Detect which cell encompasses the target text, then output its [x, y] center coordinate. 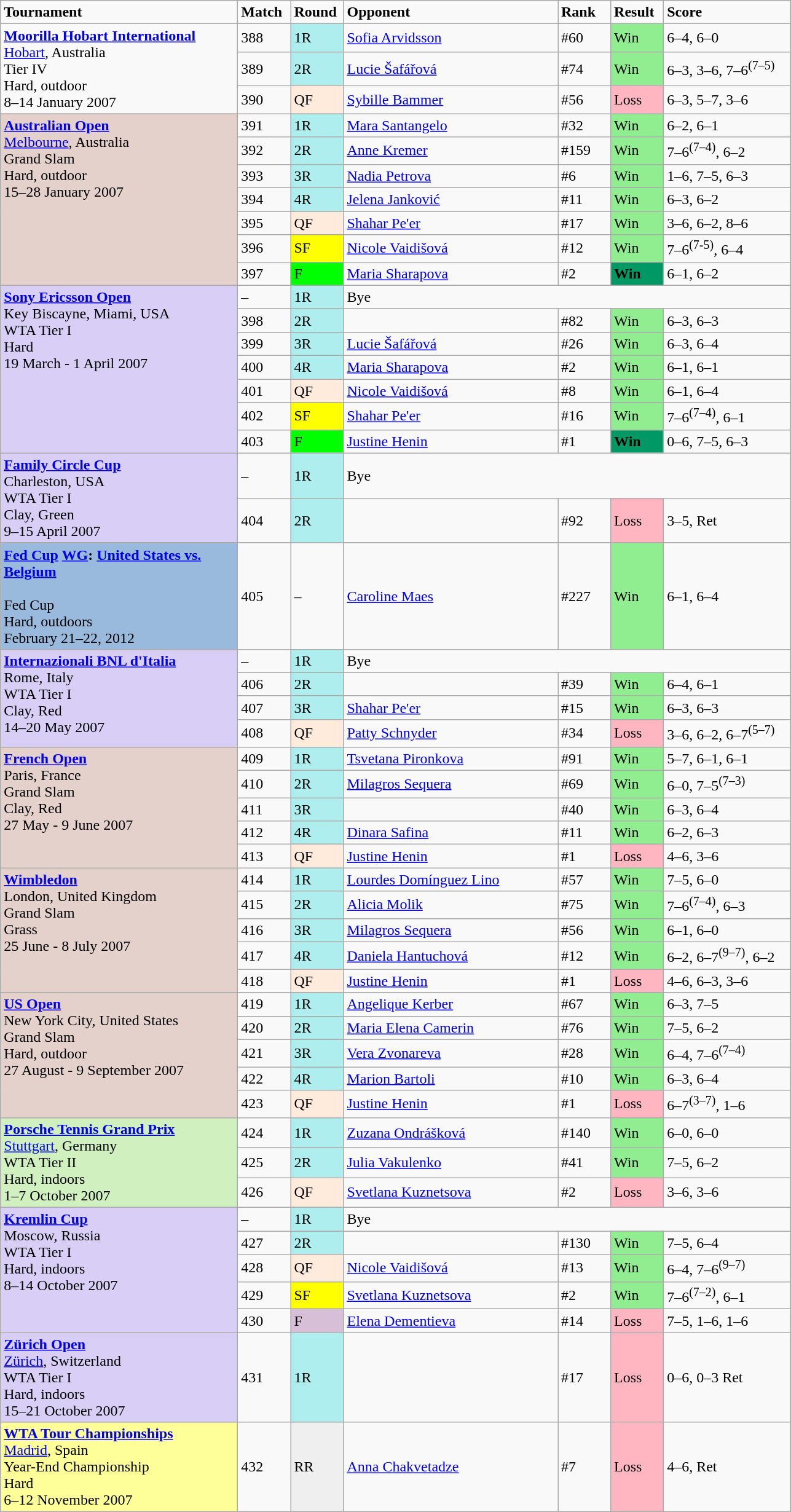
#6 [584, 176]
417 [264, 956]
Julia Vakulenko [451, 1163]
431 [264, 1377]
#8 [584, 391]
405 [264, 596]
7–6(7–4), 6–3 [727, 905]
Opponent [451, 12]
Zürich Open Zürich, Switzerland WTA Tier I Hard, indoors 15–21 October 2007 [119, 1377]
393 [264, 176]
403 [264, 441]
Dinara Safina [451, 833]
411 [264, 809]
391 [264, 125]
#10 [584, 1079]
389 [264, 69]
Angelique Kerber [451, 1004]
Anne Kremer [451, 151]
394 [264, 200]
#26 [584, 344]
Moorilla Hobart International Hobart, AustraliaTier IVHard, outdoor8–14 January 2007 [119, 69]
Kremlin Cup Moscow, Russia WTA Tier I Hard, indoors 8–14 October 2007 [119, 1270]
6–3, 6–2 [727, 200]
Jelena Janković [451, 200]
7–5, 1–6, 1–6 [727, 1321]
420 [264, 1028]
Tournament [119, 12]
#140 [584, 1132]
6–4, 6–1 [727, 684]
397 [264, 274]
426 [264, 1192]
Alicia Molik [451, 905]
414 [264, 880]
Lourdes Domínguez Lino [451, 880]
Porsche Tennis Grand Prix Stuttgart, GermanyWTA Tier IIHard, indoors1–7 October 2007 [119, 1162]
7–6(7–2), 6–1 [727, 1296]
6–4, 7–6(7–4) [727, 1053]
396 [264, 248]
#92 [584, 520]
418 [264, 981]
RR [317, 1467]
427 [264, 1243]
7–5, 6–0 [727, 880]
400 [264, 367]
6–4, 7–6(9–7) [727, 1269]
#130 [584, 1243]
6–0, 7–5(7–3) [727, 784]
Patty Schnyder [451, 734]
422 [264, 1079]
423 [264, 1104]
419 [264, 1004]
#69 [584, 784]
6–1, 6–0 [727, 931]
Marion Bartoli [451, 1079]
Nadia Petrova [451, 176]
6–4, 6–0 [727, 38]
Daniela Hantuchová [451, 956]
#28 [584, 1053]
#57 [584, 880]
404 [264, 520]
416 [264, 931]
#7 [584, 1467]
Wimbledon London, United Kingdom Grand Slam Grass 25 June - 8 July 2007 [119, 931]
4–6, 6–3, 3–6 [727, 981]
#91 [584, 758]
US Open New York City, United States Grand Slam Hard, outdoor 27 August - 9 September 2007 [119, 1055]
399 [264, 344]
Caroline Maes [451, 596]
#159 [584, 151]
#74 [584, 69]
#13 [584, 1269]
#16 [584, 417]
Sofia Arvidsson [451, 38]
398 [264, 320]
Rank [584, 12]
409 [264, 758]
390 [264, 100]
3–6, 3–6 [727, 1192]
#14 [584, 1321]
7–6(7–4), 6–1 [727, 417]
#41 [584, 1163]
1–6, 7–5, 6–3 [727, 176]
4–6, 3–6 [727, 856]
3–6, 6–2, 8–6 [727, 223]
0–6, 7–5, 6–3 [727, 441]
7–6(7–4), 6–2 [727, 151]
6–2, 6–7(9–7), 6–2 [727, 956]
French Open Paris, France Grand Slam Clay, Red 27 May - 9 June 2007 [119, 808]
6–1, 6–1 [727, 367]
#60 [584, 38]
388 [264, 38]
0–6, 0–3 Ret [727, 1377]
430 [264, 1321]
401 [264, 391]
Elena Dementieva [451, 1321]
6–7(3–7), 1–6 [727, 1104]
#82 [584, 320]
Sybille Bammer [451, 100]
Zuzana Ondrášková [451, 1132]
#75 [584, 905]
#76 [584, 1028]
Australian Open Melbourne, AustraliaGrand SlamHard, outdoor15–28 January 2007 [119, 199]
3–6, 6–2, 6–7(5–7) [727, 734]
#32 [584, 125]
6–0, 6–0 [727, 1132]
5–7, 6–1, 6–1 [727, 758]
3–5, Ret [727, 520]
6–3, 5–7, 3–6 [727, 100]
Tsvetana Pironkova [451, 758]
Result [637, 12]
#67 [584, 1004]
392 [264, 151]
Vera Zvonareva [451, 1053]
421 [264, 1053]
415 [264, 905]
395 [264, 223]
407 [264, 707]
WTA Tour Championships Madrid, SpainYear-End ChampionshipHard6–12 November 2007 [119, 1467]
Internazionali BNL d'Italia Rome, Italy WTA Tier I Clay, Red 14–20 May 2007 [119, 698]
#15 [584, 707]
Anna Chakvetadze [451, 1467]
6–3, 7–5 [727, 1004]
#227 [584, 596]
Mara Santangelo [451, 125]
429 [264, 1296]
Score [727, 12]
432 [264, 1467]
408 [264, 734]
4–6, Ret [727, 1467]
#40 [584, 809]
428 [264, 1269]
413 [264, 856]
6–1, 6–2 [727, 274]
#39 [584, 684]
6–2, 6–1 [727, 125]
Round [317, 12]
Sony Ericsson Open Key Biscayne, Miami, USA WTA Tier I Hard 19 March - 1 April 2007 [119, 369]
410 [264, 784]
Maria Elena Camerin [451, 1028]
Fed Cup WG: United States vs. Belgium Fed Cup Hard, outdoors February 21–22, 2012 [119, 596]
Family Circle Cup Charleston, USA WTA Tier I Clay, Green 9–15 April 2007 [119, 498]
402 [264, 417]
#34 [584, 734]
6–2, 6–3 [727, 833]
425 [264, 1163]
412 [264, 833]
6–3, 3–6, 7–6(7–5) [727, 69]
7–6(7-5), 6–4 [727, 248]
7–5, 6–4 [727, 1243]
406 [264, 684]
Match [264, 12]
424 [264, 1132]
